Return [X, Y] of the center of cell containing provided text 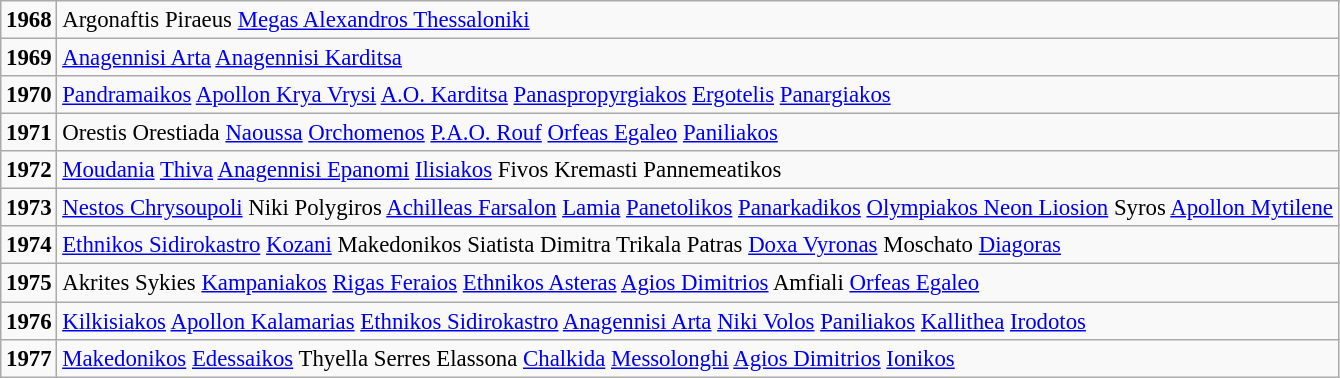
1969 [29, 58]
Kilkisiakos Apollon Kalamarias Ethnikos Sidirokastro Anagennisi Arta Niki Volos Paniliakos Kallithea Irodotos [698, 321]
1972 [29, 170]
1973 [29, 208]
Argonaftis Piraeus Megas Alexandros Thessaloniki [698, 20]
Moudania Thiva Anagennisi Epanomi Ilisiakos Fivos Kremasti Pannemeatikos [698, 170]
1976 [29, 321]
1968 [29, 20]
1975 [29, 283]
1971 [29, 133]
1977 [29, 358]
Nestos Chrysoupoli Niki Polygiros Achilleas Farsalon Lamia Panetolikos Panarkadikos Olympiakos Neon Liosion Syros Apollon Mytilene [698, 208]
Akrites Sykies Kampaniakos Rigas Feraios Ethnikos Asteras Agios Dimitrios Amfiali Orfeas Egaleo [698, 283]
1974 [29, 245]
Makedonikos Edessaikos Thyella Serres Elassona Chalkida Messolonghi Agios Dimitrios Ionikos [698, 358]
1970 [29, 95]
Orestis Orestiada Naoussa Orchomenos P.A.O. Rouf Orfeas Egaleo Paniliakos [698, 133]
Ethnikos Sidirokastro Kozani Makedonikos Siatista Dimitra Trikala Patras Doxa Vyronas Moschato Diagoras [698, 245]
Pandramaikos Apollon Krya Vrysi A.O. Karditsa Panaspropyrgiakos Ergotelis Panargiakos [698, 95]
Anagennisi Arta Anagennisi Karditsa [698, 58]
